Capture the cell that displays the provided text and extract its (x, y) central coordinate. 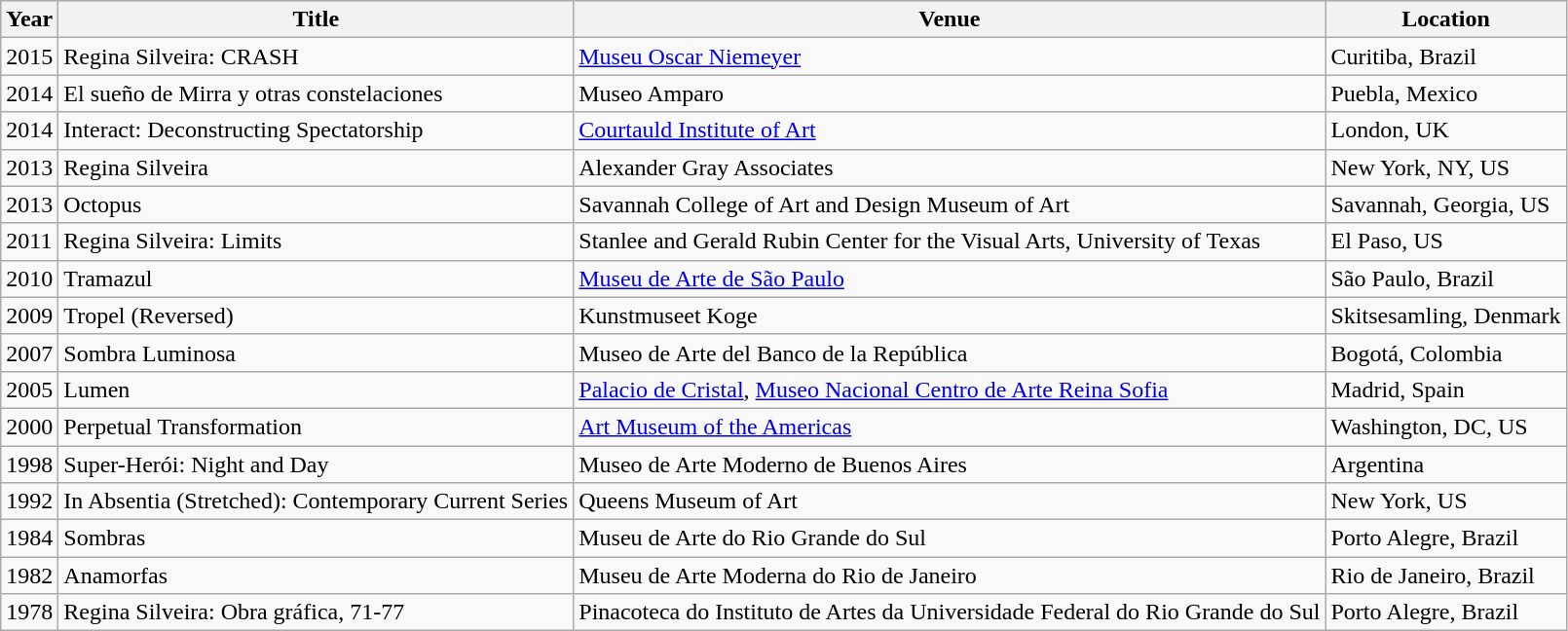
Bogotá, Colombia (1445, 353)
Courtauld Institute of Art (950, 130)
Museu de Arte do Rio Grande do Sul (950, 538)
Super-Herói: Night and Day (316, 464)
Queens Museum of Art (950, 501)
Rio de Janeiro, Brazil (1445, 575)
Regina Silveira: Obra gráfica, 71-77 (316, 612)
Anamorfas (316, 575)
2010 (29, 278)
Regina Silveira: CRASH (316, 56)
Interact: Deconstructing Spectatorship (316, 130)
Skitsesamling, Denmark (1445, 315)
Pinacoteca do Instituto de Artes da Universidade Federal do Rio Grande do Sul (950, 612)
Location (1445, 19)
Year (29, 19)
Regina Silveira: Limits (316, 241)
1984 (29, 538)
El sueño de Mirra y otras constelaciones (316, 93)
2015 (29, 56)
Museo de Arte del Banco de la República (950, 353)
El Paso, US (1445, 241)
Washington, DC, US (1445, 427)
Museu Oscar Niemeyer (950, 56)
Museo Amparo (950, 93)
Puebla, Mexico (1445, 93)
2011 (29, 241)
2009 (29, 315)
Sombra Luminosa (316, 353)
In Absentia (Stretched): Contemporary Current Series (316, 501)
São Paulo, Brazil (1445, 278)
2000 (29, 427)
Alexander Gray Associates (950, 167)
Tropel (Reversed) (316, 315)
Argentina (1445, 464)
Sombras (316, 538)
Museu de Arte de São Paulo (950, 278)
Art Museum of the Americas (950, 427)
Museu de Arte Moderna do Rio de Janeiro (950, 575)
2005 (29, 390)
New York, US (1445, 501)
Savannah College of Art and Design Museum of Art (950, 204)
New York, NY, US (1445, 167)
London, UK (1445, 130)
Palacio de Cristal, Museo Nacional Centro de Arte Reina Sofia (950, 390)
1982 (29, 575)
Title (316, 19)
Venue (950, 19)
1978 (29, 612)
Curitiba, Brazil (1445, 56)
Tramazul (316, 278)
Regina Silveira (316, 167)
2007 (29, 353)
1992 (29, 501)
1998 (29, 464)
Museo de Arte Moderno de Buenos Aires (950, 464)
Madrid, Spain (1445, 390)
Stanlee and Gerald Rubin Center for the Visual Arts, University of Texas (950, 241)
Savannah, Georgia, US (1445, 204)
Perpetual Transformation (316, 427)
Kunstmuseet Koge (950, 315)
Octopus (316, 204)
Lumen (316, 390)
